Provide the (x, y) coordinate of the cell's center where the given text is located.  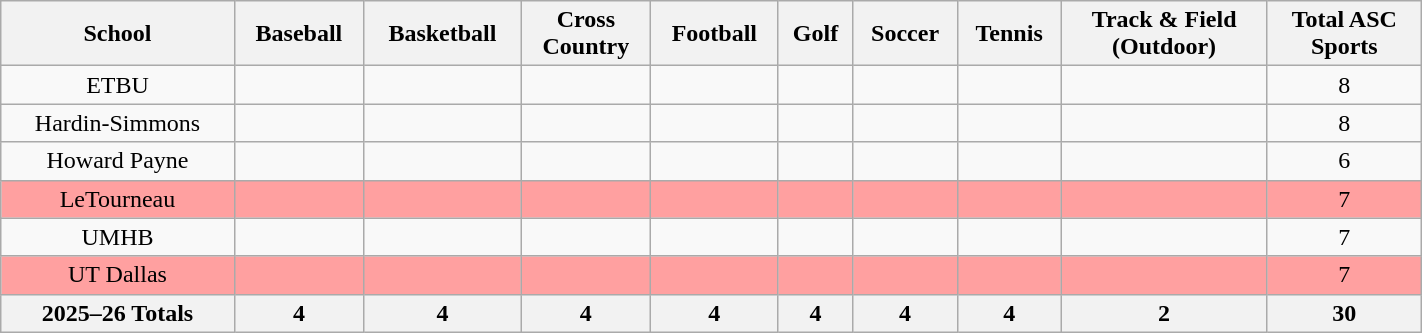
30 (1344, 313)
Tennis (1009, 34)
Hardin-Simmons (118, 123)
Soccer (906, 34)
LeTourneau (118, 199)
UT Dallas (118, 275)
Basketball (443, 34)
Total ASCSports (1344, 34)
Golf (816, 34)
School (118, 34)
CrossCountry (586, 34)
UMHB (118, 237)
Track & Field(Outdoor) (1164, 34)
Baseball (298, 34)
Football (715, 34)
2 (1164, 313)
2025–26 Totals (118, 313)
6 (1344, 161)
ETBU (118, 85)
Howard Payne (118, 161)
